Identify which cell holds the provided text, then report its [x, y] central coordinate. 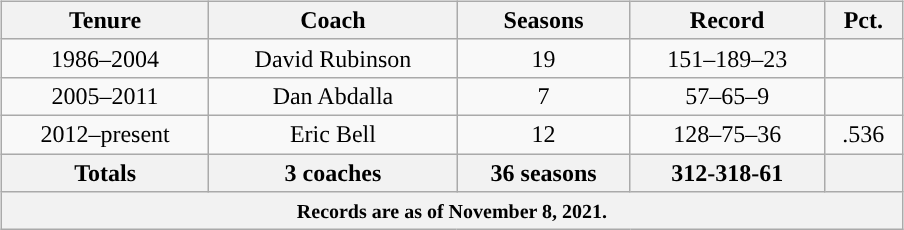
David Rubinson [333, 58]
Pct. [864, 20]
12 [544, 134]
7 [544, 96]
151–189–23 [727, 58]
Tenure [105, 20]
Records are as of November 8, 2021. [452, 211]
.536 [864, 134]
36 seasons [544, 173]
3 coaches [333, 173]
Record [727, 20]
Dan Abdalla [333, 96]
128–75–36 [727, 134]
1986–2004 [105, 58]
19 [544, 58]
2005–2011 [105, 96]
2012–present [105, 134]
Seasons [544, 20]
Coach [333, 20]
Eric Bell [333, 134]
57–65–9 [727, 96]
Totals [105, 173]
312-318-61 [727, 173]
